Find where the given text appears and provide that cell's center as (X, Y) coordinate. 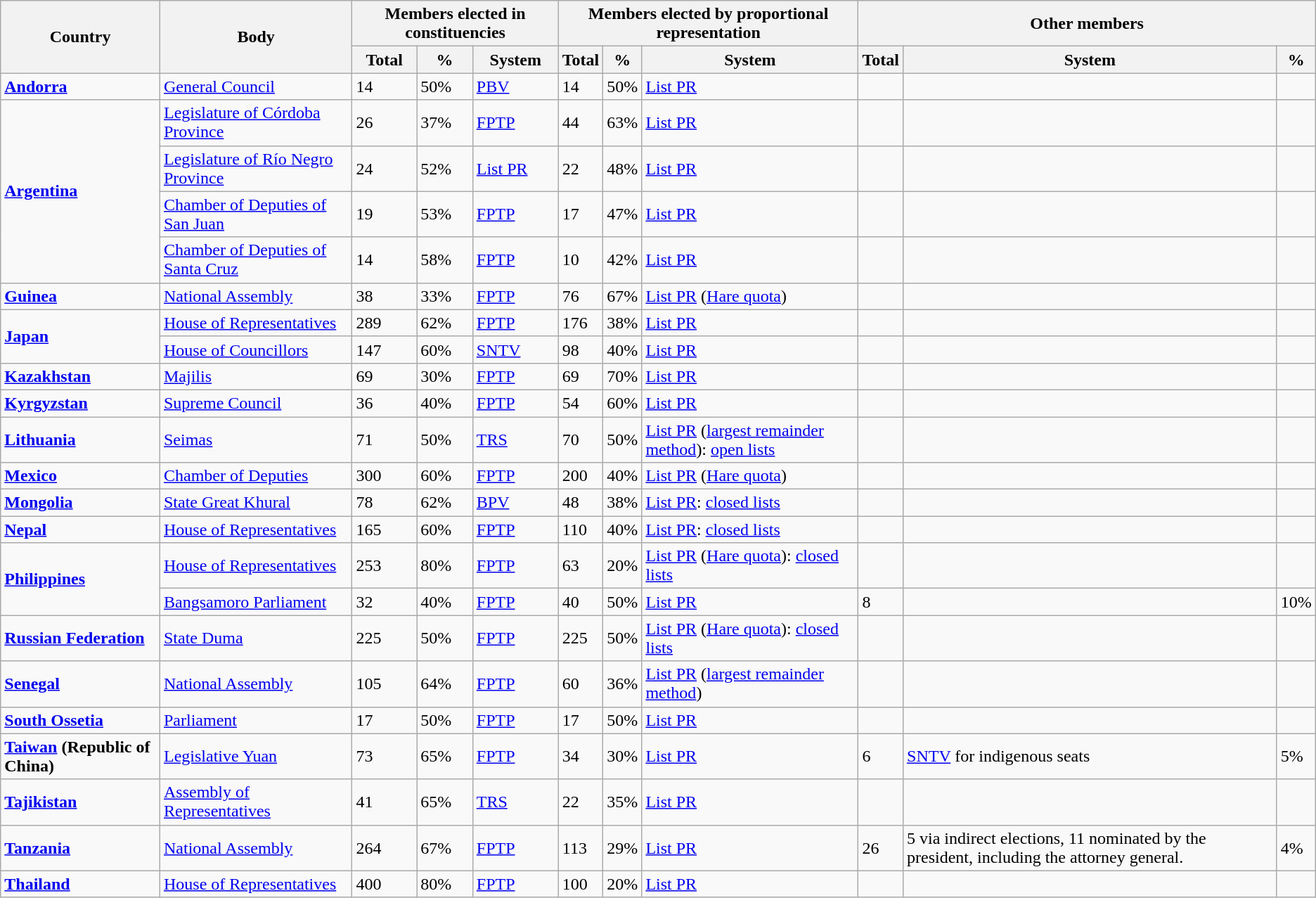
300 (385, 476)
29% (623, 848)
98 (581, 349)
State Duma (256, 639)
Mongolia (80, 503)
105 (385, 684)
State Great Khural (256, 503)
165 (385, 530)
24 (385, 169)
Bangsamoro Parliament (256, 602)
South Ossetia (80, 720)
113 (581, 848)
6 (881, 757)
5% (1296, 757)
Japan (80, 336)
32 (385, 602)
BPV (515, 503)
34 (581, 757)
Taiwan (Republic of China) (80, 757)
36 (385, 403)
33% (445, 296)
200 (581, 476)
Members elected by proportional representation (709, 24)
5 via indirect elections, 11 nominated by the president, including the attorney general. (1090, 848)
Senegal (80, 684)
100 (581, 884)
110 (581, 530)
264 (385, 848)
19 (385, 214)
Thailand (80, 884)
10 (581, 260)
PBV (515, 86)
Mexico (80, 476)
63% (623, 122)
147 (385, 349)
Country (80, 37)
400 (385, 884)
Majilis (256, 376)
289 (385, 323)
Members elected in constituencies (456, 24)
176 (581, 323)
78 (385, 503)
64% (445, 684)
48 (581, 503)
Seimas (256, 439)
71 (385, 439)
Parliament (256, 720)
Tanzania (80, 848)
Legislature of Córdoba Province (256, 122)
Other members (1087, 24)
53% (445, 214)
SNTV (515, 349)
38 (385, 296)
60 (581, 684)
58% (445, 260)
Chamber of Deputies (256, 476)
35% (623, 802)
Russian Federation (80, 639)
Legislative Yuan (256, 757)
Legislature of Río Negro Province (256, 169)
8 (881, 602)
Chamber of Deputies of Santa Cruz (256, 260)
List PR (largest remainder method): open lists (750, 439)
Body (256, 37)
52% (445, 169)
73 (385, 757)
44 (581, 122)
Kazakhstan (80, 376)
House of Councillors (256, 349)
List PR (largest remainder method) (750, 684)
253 (385, 565)
Philippines (80, 579)
70% (623, 376)
Nepal (80, 530)
Tajikistan (80, 802)
Argentina (80, 191)
48% (623, 169)
47% (623, 214)
Supreme Council (256, 403)
SNTV for indigenous seats (1090, 757)
76 (581, 296)
36% (623, 684)
54 (581, 403)
Guinea (80, 296)
General Council (256, 86)
Lithuania (80, 439)
Kyrgyzstan (80, 403)
63 (581, 565)
10% (1296, 602)
41 (385, 802)
Andorra (80, 86)
42% (623, 260)
4% (1296, 848)
Assembly of Representatives (256, 802)
70 (581, 439)
Chamber of Deputies of San Juan (256, 214)
37% (445, 122)
40 (581, 602)
